Return [X, Y] of the center of cell containing provided text 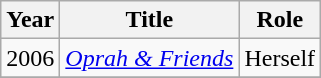
2006 [30, 58]
Year [30, 20]
Oprah & Friends [150, 58]
Title [150, 20]
Role [280, 20]
Herself [280, 58]
